Locate the cell with the specified text and output its [X, Y] center coordinate. 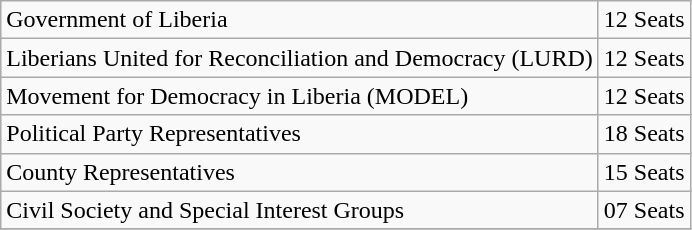
Government of Liberia [300, 20]
Civil Society and Special Interest Groups [300, 210]
Movement for Democracy in Liberia (MODEL) [300, 96]
07 Seats [644, 210]
Liberians United for Reconciliation and Democracy (LURD) [300, 58]
15 Seats [644, 172]
Political Party Representatives [300, 134]
18 Seats [644, 134]
County Representatives [300, 172]
